Return the (x, y) coordinate for the center point of the cell that contains the specified text.  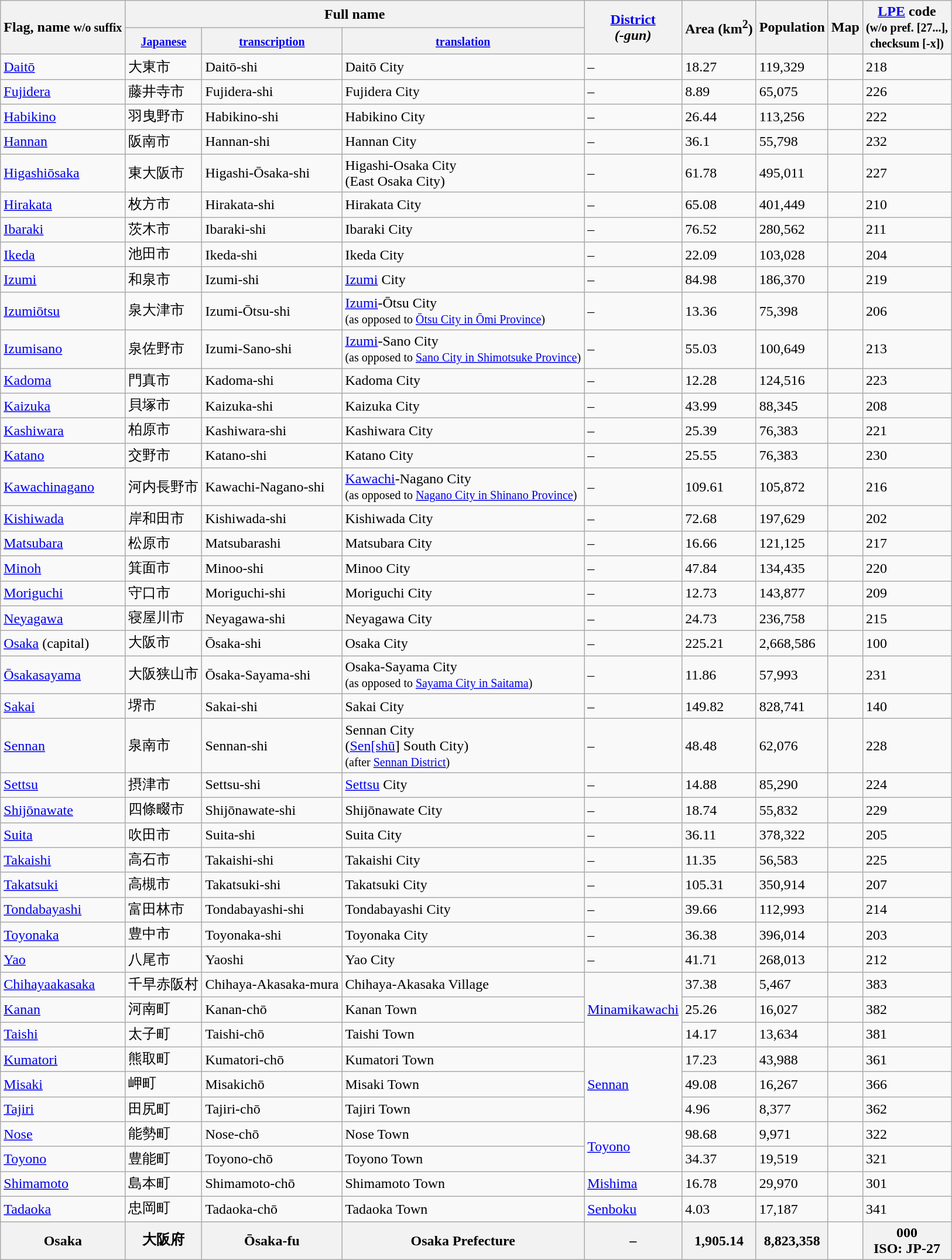
高槻市 (164, 885)
枚方市 (164, 205)
Settsu (63, 785)
8,823,358 (792, 1241)
Kawachinagano (63, 487)
17.23 (719, 1059)
Takaishi-shi (272, 860)
Shijōnawate (63, 810)
8,377 (792, 1109)
Daitō-shi (272, 67)
65.08 (719, 205)
366 (906, 1085)
Shijōnawate City (463, 810)
Sakai (63, 706)
4.96 (719, 1109)
11.86 (719, 675)
Sennan-shi (272, 746)
361 (906, 1059)
LPE code(w/o pref. [27...],checksum [-x]) (906, 28)
羽曳野市 (164, 117)
Hannan-shi (272, 142)
36.11 (719, 835)
Yaoshi (272, 959)
Tadaoka (63, 1209)
Kaizuka-shi (272, 405)
District(-gun) (633, 28)
29,970 (792, 1184)
Kashiwara City (463, 431)
8.89 (719, 91)
摂津市 (164, 785)
Minamikawachi (633, 1009)
219 (906, 280)
Habikino City (463, 117)
206 (906, 310)
205 (906, 835)
Kanan-chō (272, 1010)
Ibaraki-shi (272, 230)
Ōsaka-Sayama-shi (272, 675)
218 (906, 67)
9,971 (792, 1134)
Misaki Town (463, 1085)
25.26 (719, 1010)
202 (906, 519)
大阪狭山市 (164, 675)
88,345 (792, 405)
Misaki (63, 1085)
12.28 (719, 381)
Chihayaakasaka (63, 984)
48.48 (719, 746)
田尻町 (164, 1109)
Kanan Town (463, 1010)
池田市 (164, 254)
197,629 (792, 519)
堺市 (164, 706)
Tajiri (63, 1109)
65,075 (792, 91)
84.98 (719, 280)
阪南市 (164, 142)
Kadoma-shi (272, 381)
215 (906, 619)
11.35 (719, 860)
Hannan City (463, 142)
Map (845, 28)
109.61 (719, 487)
216 (906, 487)
Toyonaka City (463, 935)
Hirakata (63, 205)
Kashiwara (63, 431)
362 (906, 1109)
16.66 (719, 544)
Matsubarashi (272, 544)
Yao (63, 959)
Kashiwara-shi (272, 431)
36.38 (719, 935)
828,741 (792, 706)
Kishiwada City (463, 519)
211 (906, 230)
Takatsuki City (463, 885)
Ōsaka-fu (272, 1241)
37.38 (719, 984)
Tondabayashi (63, 910)
Nose (63, 1134)
25.55 (719, 456)
226 (906, 91)
寝屋川市 (164, 619)
119,329 (792, 67)
Senboku (633, 1209)
Ikeda City (463, 254)
和泉市 (164, 280)
495,011 (792, 173)
Takaishi (63, 860)
341 (906, 1209)
Moriguchi-shi (272, 594)
Daitō (63, 67)
Ōsakasayama (63, 675)
322 (906, 1134)
140 (906, 706)
57,993 (792, 675)
209 (906, 594)
吹田市 (164, 835)
Katano (63, 456)
Kumatori Town (463, 1059)
268,013 (792, 959)
16.78 (719, 1184)
212 (906, 959)
61.78 (719, 173)
Hirakata-shi (272, 205)
Hannan (63, 142)
Kadoma (63, 381)
230 (906, 456)
Nose-chō (272, 1134)
Moriguchi (63, 594)
16,267 (792, 1085)
12.73 (719, 594)
Shimamoto Town (463, 1184)
Suita (63, 835)
門真市 (164, 381)
Izumi (63, 280)
16,027 (792, 1010)
Izumi-Ōtsu-shi (272, 310)
210 (906, 205)
Matsubara City (463, 544)
大阪市 (164, 643)
Tadaoka Town (463, 1209)
Hirakata City (463, 205)
Moriguchi City (463, 594)
Ibaraki City (463, 230)
14.17 (719, 1034)
Izumi City (463, 280)
富田林市 (164, 910)
Full name (355, 14)
八尾市 (164, 959)
Suita City (463, 835)
Taishi-chō (272, 1034)
Kanan (63, 1010)
217 (906, 544)
47.84 (719, 568)
186,370 (792, 280)
124,516 (792, 381)
Fujidera City (463, 91)
Izumi-Sano City(as opposed to Sano City in Shimotsuke Province) (463, 349)
Kaizuka City (463, 405)
Shijōnawate-shi (272, 810)
Flag, name w/o suffix (63, 28)
208 (906, 405)
熊取町 (164, 1059)
43.99 (719, 405)
Kishiwada-shi (272, 519)
56,583 (792, 860)
378,322 (792, 835)
55.03 (719, 349)
75,398 (792, 310)
85,290 (792, 785)
203 (906, 935)
26.44 (719, 117)
223 (906, 381)
交野市 (164, 456)
105,872 (792, 487)
Chihaya-Akasaka-mura (272, 984)
Mishima (633, 1184)
Settsu City (463, 785)
箕面市 (164, 568)
Takaishi City (463, 860)
Higashiōsaka (63, 173)
Tajiri Town (463, 1109)
Tadaoka-chō (272, 1209)
25.39 (719, 431)
382 (906, 1010)
太子町 (164, 1034)
22.09 (719, 254)
Minoh (63, 568)
東大阪市 (164, 173)
Fujidera-shi (272, 91)
Taishi (63, 1034)
Minoo City (463, 568)
18.27 (719, 67)
100 (906, 643)
Sakai City (463, 706)
18.74 (719, 810)
301 (906, 1184)
Kumatori-chō (272, 1059)
62,076 (792, 746)
守口市 (164, 594)
Chihaya-Akasaka Village (463, 984)
13.36 (719, 310)
Toyonaka-shi (272, 935)
Tondabayashi-shi (272, 910)
Izumi-Ōtsu City(as opposed to Ōtsu City in Ōmi Province) (463, 310)
Misakichō (272, 1085)
Shimamoto-chō (272, 1184)
Toyono Town (463, 1159)
島本町 (164, 1184)
Izumi-Sano-shi (272, 349)
143,877 (792, 594)
Katano-shi (272, 456)
396,014 (792, 935)
Ikeda-shi (272, 254)
103,028 (792, 254)
214 (906, 910)
藤井寺市 (164, 91)
204 (906, 254)
Osaka (capital) (63, 643)
Neyagawa (63, 619)
Nose Town (463, 1134)
大阪府 (164, 1241)
Neyagawa City (463, 619)
岬町 (164, 1085)
Kishiwada (63, 519)
Area (km2) (719, 28)
Toyono-chō (272, 1159)
34.37 (719, 1159)
121,125 (792, 544)
55,832 (792, 810)
41.71 (719, 959)
豊中市 (164, 935)
Neyagawa-shi (272, 619)
36.1 (719, 142)
Suita-shi (272, 835)
134,435 (792, 568)
213 (906, 349)
280,562 (792, 230)
Ibaraki (63, 230)
Tondabayashi City (463, 910)
Izumiōtsu (63, 310)
207 (906, 885)
Kaizuka (63, 405)
000ISO: JP-27 (906, 1241)
Katano City (463, 456)
24.73 (719, 619)
泉南市 (164, 746)
112,993 (792, 910)
19,519 (792, 1159)
Takatsuki-shi (272, 885)
Tajiri-chō (272, 1109)
河南町 (164, 1010)
383 (906, 984)
43,988 (792, 1059)
Taishi Town (463, 1034)
Kawachi-Nagano City(as opposed to Nagano City in Shinano Province) (463, 487)
225.21 (719, 643)
321 (906, 1159)
Habikino (63, 117)
381 (906, 1034)
忠岡町 (164, 1209)
Toyonaka (63, 935)
Higashi-Osaka City(East Osaka City) (463, 173)
229 (906, 810)
Minoo-shi (272, 568)
岸和田市 (164, 519)
茨木市 (164, 230)
Kadoma City (463, 381)
Daitō City (463, 67)
泉大津市 (164, 310)
Habikino-shi (272, 117)
Osaka (63, 1241)
76.52 (719, 230)
14.88 (719, 785)
Kawachi-Nagano-shi (272, 487)
千早赤阪村 (164, 984)
Japanese (164, 41)
401,449 (792, 205)
河内長野市 (164, 487)
Shimamoto (63, 1184)
13,634 (792, 1034)
221 (906, 431)
55,798 (792, 142)
105.31 (719, 885)
Takatsuki (63, 885)
220 (906, 568)
柏原市 (164, 431)
222 (906, 117)
Fujidera (63, 91)
豊能町 (164, 1159)
四條畷市 (164, 810)
Sakai-shi (272, 706)
貝塚市 (164, 405)
2,668,586 (792, 643)
translation (463, 41)
98.68 (719, 1134)
Ōsaka-shi (272, 643)
17,187 (792, 1209)
5,467 (792, 984)
Izumisano (63, 349)
Osaka Prefecture (463, 1241)
Yao City (463, 959)
大東市 (164, 67)
350,914 (792, 885)
Sennan City(Sen[shū] South City)(after Sennan District) (463, 746)
227 (906, 173)
4.03 (719, 1209)
231 (906, 675)
高石市 (164, 860)
transcription (272, 41)
Osaka City (463, 643)
松原市 (164, 544)
225 (906, 860)
49.08 (719, 1085)
Ikeda (63, 254)
232 (906, 142)
224 (906, 785)
泉佐野市 (164, 349)
149.82 (719, 706)
228 (906, 746)
113,256 (792, 117)
72.68 (719, 519)
Higashi-Ōsaka-shi (272, 173)
39.66 (719, 910)
236,758 (792, 619)
Matsubara (63, 544)
100,649 (792, 349)
Population (792, 28)
1,905.14 (719, 1241)
Kumatori (63, 1059)
能勢町 (164, 1134)
Settsu-shi (272, 785)
Izumi-shi (272, 280)
Osaka-Sayama City(as opposed to Sayama City in Saitama) (463, 675)
